Find where the given text appears and provide that cell's center as [X, Y] coordinate. 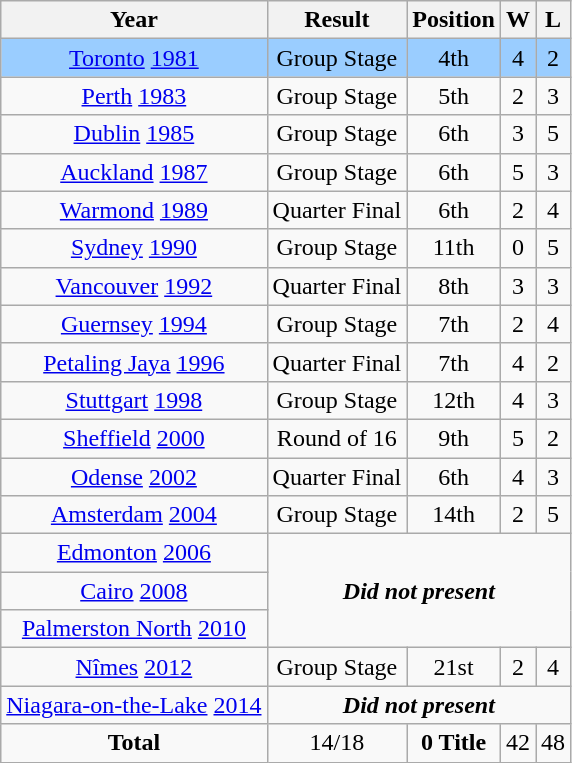
0 Title [454, 743]
Edmonton 2006 [134, 553]
12th [454, 400]
48 [554, 743]
5th [454, 96]
Result [337, 20]
Perth 1983 [134, 96]
Position [454, 20]
Auckland 1987 [134, 172]
21st [454, 667]
0 [518, 248]
Odense 2002 [134, 477]
Stuttgart 1998 [134, 400]
Round of 16 [337, 438]
Dublin 1985 [134, 134]
W [518, 20]
L [554, 20]
Petaling Jaya 1996 [134, 362]
Warmond 1989 [134, 210]
Vancouver 1992 [134, 286]
14th [454, 515]
4th [454, 58]
Palmerston North 2010 [134, 629]
Total [134, 743]
8th [454, 286]
11th [454, 248]
Toronto 1981 [134, 58]
Cairo 2008 [134, 591]
Year [134, 20]
Nîmes 2012 [134, 667]
14/18 [337, 743]
Niagara-on-the-Lake 2014 [134, 705]
9th [454, 438]
Guernsey 1994 [134, 324]
42 [518, 743]
Amsterdam 2004 [134, 515]
Sheffield 2000 [134, 438]
Sydney 1990 [134, 248]
